Find where the given text appears and provide that cell's center as (X, Y) coordinate. 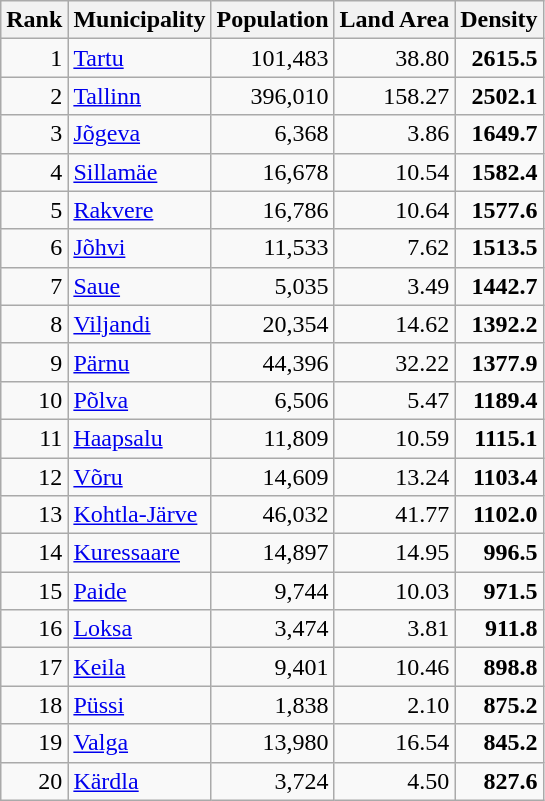
Paide (140, 591)
5,035 (272, 286)
Kohtla-Järve (140, 515)
20,354 (272, 324)
Võru (140, 477)
11,533 (272, 248)
14.62 (394, 324)
16,678 (272, 172)
7.62 (394, 248)
396,010 (272, 96)
16 (34, 629)
3,474 (272, 629)
1649.7 (499, 134)
16.54 (394, 743)
10.54 (394, 172)
3 (34, 134)
11 (34, 438)
101,483 (272, 58)
13.24 (394, 477)
3,724 (272, 781)
1513.5 (499, 248)
Keila (140, 667)
Pärnu (140, 362)
898.8 (499, 667)
Viljandi (140, 324)
4.50 (394, 781)
18 (34, 705)
Põlva (140, 400)
10.46 (394, 667)
845.2 (499, 743)
38.80 (394, 58)
19 (34, 743)
Tallinn (140, 96)
827.6 (499, 781)
875.2 (499, 705)
14,897 (272, 553)
1103.4 (499, 477)
Kärdla (140, 781)
7 (34, 286)
13 (34, 515)
11,809 (272, 438)
996.5 (499, 553)
9,401 (272, 667)
3.86 (394, 134)
3.81 (394, 629)
14.95 (394, 553)
2615.5 (499, 58)
1577.6 (499, 210)
1189.4 (499, 400)
16,786 (272, 210)
6,506 (272, 400)
1 (34, 58)
17 (34, 667)
2 (34, 96)
Haapsalu (140, 438)
10.03 (394, 591)
Loksa (140, 629)
6 (34, 248)
Jõhvi (140, 248)
Sillamäe (140, 172)
8 (34, 324)
9,744 (272, 591)
14,609 (272, 477)
1,838 (272, 705)
41.77 (394, 515)
2.10 (394, 705)
10.59 (394, 438)
1115.1 (499, 438)
Valga (140, 743)
5 (34, 210)
Kuressaare (140, 553)
1442.7 (499, 286)
Jõgeva (140, 134)
32.22 (394, 362)
14 (34, 553)
Tartu (140, 58)
Rakvere (140, 210)
Municipality (140, 20)
9 (34, 362)
46,032 (272, 515)
Land Area (394, 20)
5.47 (394, 400)
2502.1 (499, 96)
6,368 (272, 134)
10 (34, 400)
15 (34, 591)
44,396 (272, 362)
Rank (34, 20)
Püssi (140, 705)
3.49 (394, 286)
12 (34, 477)
1582.4 (499, 172)
Saue (140, 286)
10.64 (394, 210)
20 (34, 781)
971.5 (499, 591)
1102.0 (499, 515)
1377.9 (499, 362)
158.27 (394, 96)
911.8 (499, 629)
Density (499, 20)
Population (272, 20)
4 (34, 172)
13,980 (272, 743)
1392.2 (499, 324)
